Find where the given text appears and provide that cell's center as [x, y] coordinate. 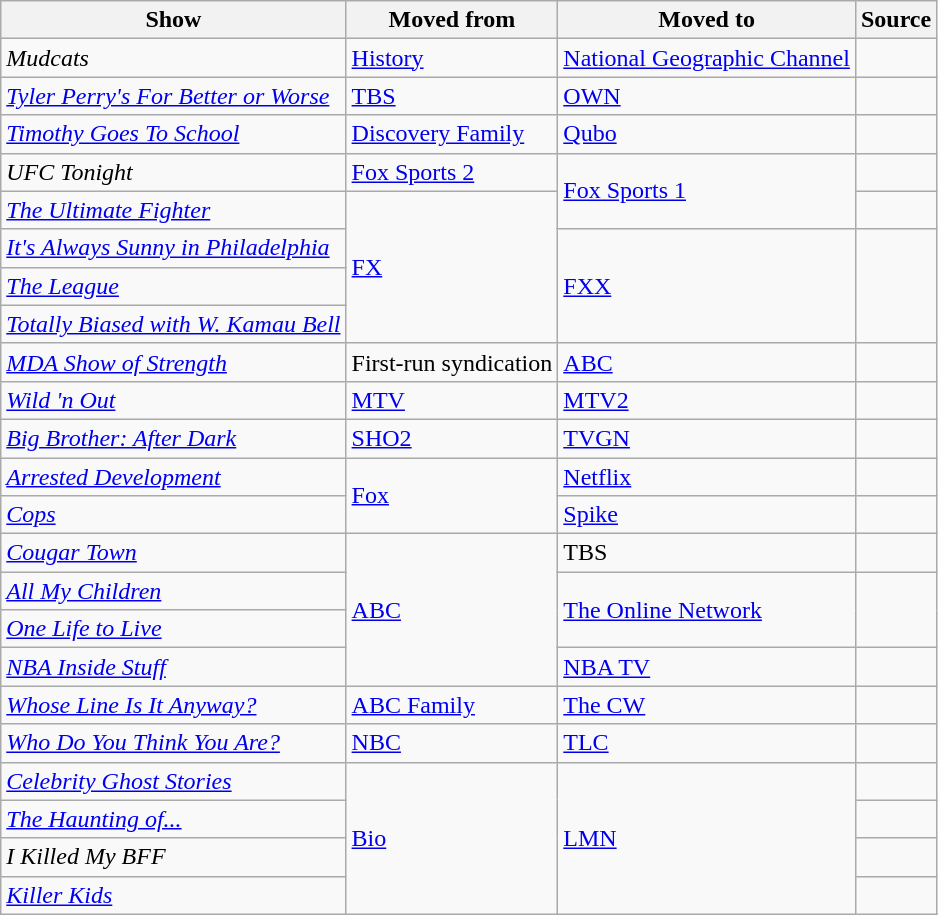
NBA Inside Stuff [174, 667]
LMN [707, 838]
History [452, 58]
Who Do You Think You Are? [174, 743]
The CW [707, 705]
Arrested Development [174, 477]
MTV2 [707, 400]
MDA Show of Strength [174, 362]
Show [174, 20]
TVGN [707, 438]
NBA TV [707, 667]
OWN [707, 96]
All My Children [174, 591]
Fox Sports 1 [707, 191]
Celebrity Ghost Stories [174, 781]
Moved from [452, 20]
Fox Sports 2 [452, 172]
Wild 'n Out [174, 400]
MTV [452, 400]
The Online Network [707, 610]
It's Always Sunny in Philadelphia [174, 248]
Totally Biased with W. Kamau Bell [174, 324]
One Life to Live [174, 629]
I Killed My BFF [174, 857]
TLC [707, 743]
Qubo [707, 134]
Cops [174, 515]
National Geographic Channel [707, 58]
Moved to [707, 20]
SHO2 [452, 438]
The Haunting of... [174, 819]
Netflix [707, 477]
Mudcats [174, 58]
The Ultimate Fighter [174, 210]
FXX [707, 286]
Big Brother: After Dark [174, 438]
NBC [452, 743]
FX [452, 267]
UFC Tonight [174, 172]
Spike [707, 515]
Bio [452, 838]
Killer Kids [174, 895]
Discovery Family [452, 134]
The League [174, 286]
Whose Line Is It Anyway? [174, 705]
Cougar Town [174, 553]
Source [896, 20]
ABC Family [452, 705]
Tyler Perry's For Better or Worse [174, 96]
Fox [452, 496]
First-run syndication [452, 362]
Timothy Goes To School [174, 134]
